Output the (X, Y) coordinate of the center of the cell containing the given text.  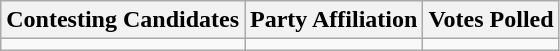
Party Affiliation (334, 20)
Votes Polled (491, 20)
Contesting Candidates (123, 20)
